Provide the (x, y) coordinate of the cell's center where the given text is located.  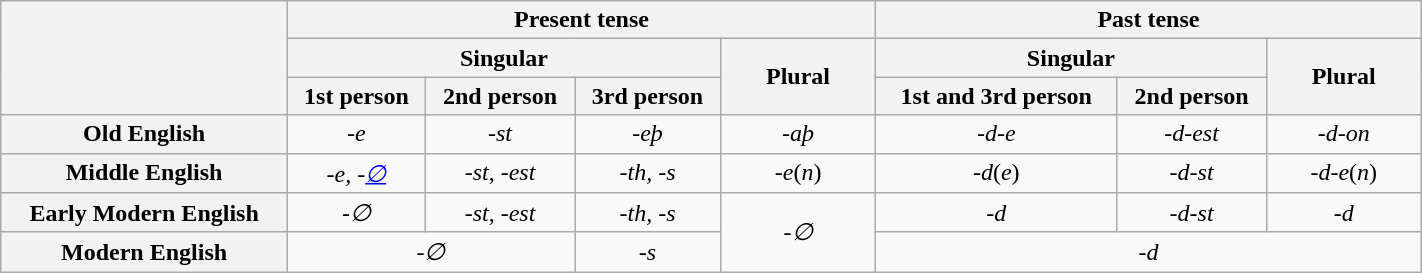
-st (500, 134)
Middle English (144, 173)
Early Modern English (144, 213)
-eþ (648, 134)
-d-est (1192, 134)
1st person (356, 96)
Past tense (1149, 20)
-e(n) (798, 173)
1st and 3rd person (996, 96)
Old English (144, 134)
-d-e (996, 134)
Modern English (144, 252)
-s (648, 252)
Present tense (581, 20)
-e (356, 134)
-d-on (1344, 134)
-aþ (798, 134)
-d(e) (996, 173)
-d-e(n) (1344, 173)
-e, -∅ (356, 173)
3rd person (648, 96)
